From the cell containing the given text, extract its center point as (X, Y) coordinate. 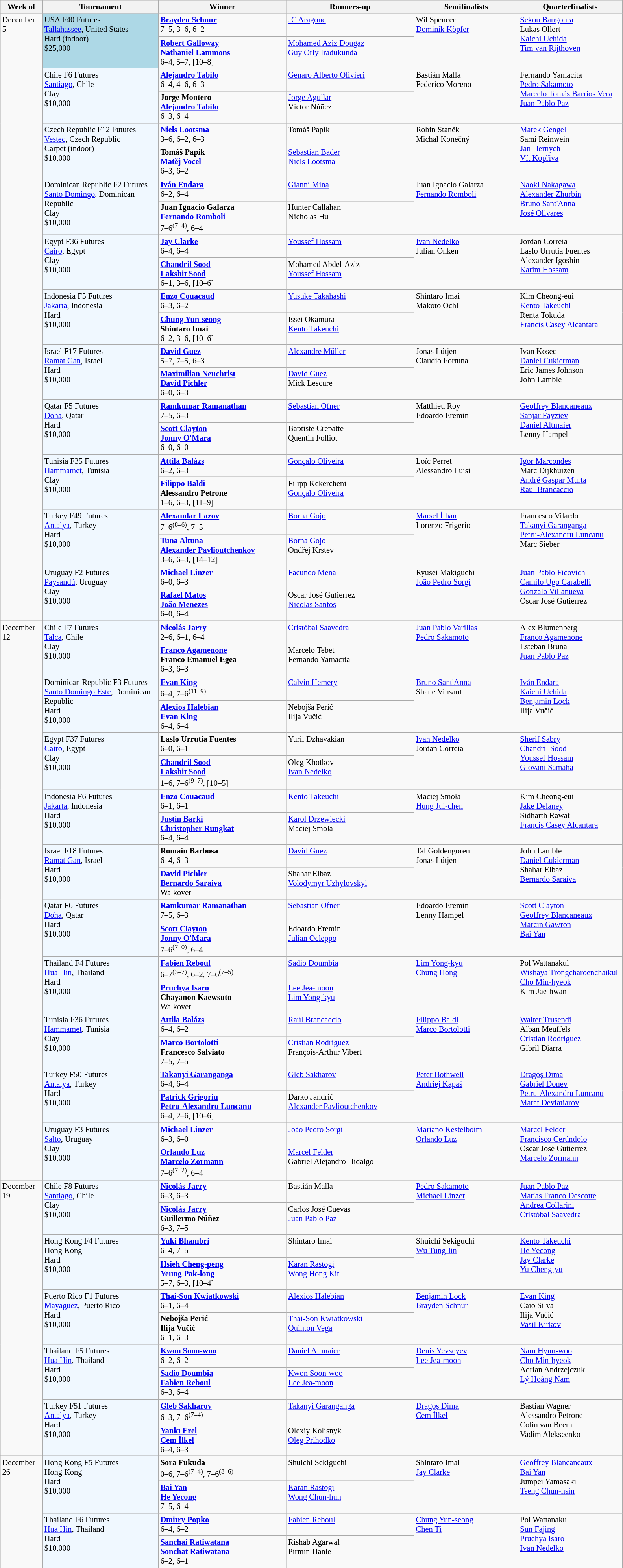
Bastián Malla Federico Moreno (466, 95)
Jordan Correia Laslo Urrutia Fuentes Alexander Igoshin Karim Hossam (571, 262)
Facundo Mena (350, 578)
Sadio Doumbia (350, 968)
Dragoș Dima Cem İlkel (466, 1427)
Ryusei Makiguchi João Pedro Sorgi (466, 594)
Alexandre Müller (350, 356)
December 5 (21, 317)
Jorge Aguilar Víctor Núñez (350, 107)
Turkey F49 FuturesAntalya, Turkey Hard $10,000 (101, 538)
Takanyi Garanganga (350, 1412)
December 12 (21, 900)
Takanyi Garanganga 6–4, 6–4 (223, 1079)
Wil Spencer Dominik Köpfer (466, 41)
Marcel Felder Francisco Cerúndolo Oscar José Gutierrez Marcelo Zormann (571, 1151)
Carlos José Cuevas Juan Pablo Paz (350, 1218)
Walter Trusendi Alban Meuffels Cristian Rodríguez Gibril Diarra (571, 1040)
Michael Linzer 6–3, 6–0 (223, 1134)
Rishab Agarwal Pirmin Hänle (350, 1552)
Attila Balázs 6–4, 6–2 (223, 1024)
Shuichi Sekiguchi (350, 1468)
Marco Bortolotti Francesco Salviato 7–5, 7–5 (223, 1052)
Raúl Brancaccio (350, 1024)
Peter Bothwell Andriej Kapaś (466, 1095)
Gonçalo Oliveira (350, 466)
Yuki Bhambri 6–4, 7–5 (223, 1246)
Dominican Republic F3 FuturesSanto Domingo Este, Dominican Republic Hard $10,000 (101, 704)
Thailand F4 FuturesHua Hin, Thailand Hard $10,000 (101, 985)
Ivan Nedelko Julian Onken (466, 262)
Nebojša Perić Ilija Vučić 6–1, 6–3 (223, 1328)
Thailand F6 FuturesHua Hin, Thailand Hard $10,000 (101, 1540)
Jay Clarke 6–4, 6–4 (223, 246)
Tuna Altuna Alexander Pavlioutchenkov 3–6, 6–3, [14–12] (223, 550)
Nam Hyun-woo Cho Min-hyeok Adrian Andrzejczuk Lý Hoàng Nam (571, 1372)
Borna Gojo (350, 521)
Juan Ignacio Galarza Fernando Romboli 7–6(7–4), 6–4 (223, 218)
Shintaro Imai (350, 1246)
Olexiy Kolisnyk Oleg Prihodko (350, 1440)
Fernando Yamacita Pedro Sakamoto Marcelo Tomás Barrios Vera Juan Pablo Paz (571, 95)
Yurii Dzhavakian (350, 744)
Chile F7 FuturesTalca, Chile Clay $10,000 (101, 648)
Baptiste Crepatte Quentin Folliot (350, 438)
Kento Takeuchi (350, 801)
Sekou Bangoura Lukas Ollert Kaichi Uchida Tim van Rijthoven (571, 41)
Evan King 6–4, 7–6(11–9) (223, 688)
Nicolás Jarry 2–6, 6–1, 6–4 (223, 632)
Winner (223, 7)
Pol Wattanakul Wishaya Trongcharoenchaikul Cho Min-hyeok Kim Jae-hwan (571, 985)
Juan Ignacio Galarza Fernando Romboli (466, 206)
Scott Clayton Jonny O'Mara 6–0, 6–0 (223, 438)
Tomáš Papík (350, 135)
Israel F17 FuturesRamat Gan, Israel Hard $10,000 (101, 372)
Chile F8 FuturesSantiago, Chile Clay $10,000 (101, 1207)
Semifinalists (466, 7)
Fabien Reboul (350, 1524)
Youssef Hossam (350, 246)
Bruno Sant'Anna Shane Vinsant (466, 704)
Francesco Vilardo Takanyi Garanganga Petru-Alexandru Luncanu Marc Sieber (571, 538)
Juan Pablo Paz Matías Franco Descotte Andrea Collarini Cristóbal Saavedra (571, 1207)
Alejandro Tabilo 6–4, 4–6, 6–3 (223, 80)
Naoki Nakagawa Alexander Zhurbin Bruno Sant'Anna José Olivares (571, 206)
Alexandar Lazov 7–6(8–6), 7–5 (223, 521)
João Pedro Sorgi (350, 1134)
December 26 (21, 1512)
Iván Endara Kaichi Uchida Benjamin Lock Ilija Vučić (571, 704)
Filippo Baldi Alessandro Petrone 1–6, 6–3, [11–9] (223, 493)
David Pichler Bernardo Saraiva Walkover (223, 883)
JC Aragone (350, 25)
Calvin Hemery (350, 688)
Gleb Sakharov 6–3, 7–6(7–4) (223, 1412)
Genaro Alberto Olivieri (350, 80)
Daniel Altmaier (350, 1356)
Quarterfinalists (571, 7)
Justin Barki Christopher Rungkat 6–4, 6–4 (223, 828)
Matthieu Roy Edoardo Eremin (466, 427)
Week of (21, 7)
Cristóbal Saavedra (350, 632)
Robin Staněk Michal Konečný (466, 150)
Turkey F50 FuturesAntalya, Turkey Hard $10,000 (101, 1095)
Kento Takeuchi He Yecong Jay Clarke Yu Cheng-yu (571, 1262)
Juan Pablo Varillas Pedro Sakamoto (466, 648)
Indonesia F6 FuturesJakarta, Indonesia Hard $10,000 (101, 817)
Iván Endara 6–2, 6–4 (223, 189)
Czech Republic F12 FuturesVestec, Czech Republic Carpet (indoor) $10,000 (101, 150)
Nicolás Jarry 6–3, 6–3 (223, 1191)
Alexios Halebian (350, 1301)
Maciej Smoła Hung Jui-chen (466, 817)
Turkey F51 FuturesAntalya, Turkey Hard $10,000 (101, 1427)
Thai-Son Kwiatkowski 6–1, 6–4 (223, 1301)
Geoffrey Blancaneaux Bai Yan Jumpei Yamasaki Tseng Chun-hsin (571, 1484)
Kim Cheong-eui Kento Takeuchi Renta Tokuda Francis Casey Alcantara (571, 317)
Uruguay F2 FuturesPaysandú, Uruguay Clay $10,000 (101, 594)
Tal Goldengoren Jonas Lütjen (466, 872)
Filipp Kekercheni Gonçalo Oliveira (350, 493)
Pol Wattanakul Sun Fajing Pruchya Isaro Ivan Nedelko (571, 1540)
Hong Kong F4 FuturesHong Kong Hard $10,000 (101, 1262)
Benjamin Lock Brayden Schnur (466, 1316)
Juan Pablo Ficovich Camilo Ugo Carabelli Gonzalo Villanueva Oscar José Gutierrez (571, 594)
Qatar F5 FuturesDoha, Qatar Hard $10,000 (101, 427)
Mohamed Aziz Dougaz Guy Orly Iradukunda (350, 52)
Marsel İlhan Lorenzo Frigerio (466, 538)
Darko Jandrić Alexander Pavlioutchenkov (350, 1107)
Fabien Reboul 6–7(3–7), 6–2, 7–6(7–5) (223, 968)
Ivan Kosec Daniel Cukierman Eric James Johnson John Lamble (571, 372)
Runners-up (350, 7)
Yusuke Takahashi (350, 301)
David Guez 5–7, 7–5, 6–3 (223, 356)
Dmitry Popko 6–4, 6–2 (223, 1524)
Sanchai Ratiwatana Sonchat Ratiwatana 6–2, 6–1 (223, 1552)
Lim Yong-kyu Chung Hong (466, 985)
Shintaro Imai Jay Clarke (466, 1484)
Egypt F37 FuturesCairo, Egypt Clay $10,000 (101, 761)
Dominican Republic F2 FuturesSanto Domingo, Dominican Republic Clay $10,000 (101, 206)
Shuichi Sekiguchi Wu Tung-lin (466, 1262)
Tournament (101, 7)
Shahar Elbaz Volodymyr Uzhylovskyi (350, 883)
John Lamble Daniel Cukierman Shahar Elbaz Bernardo Saraiva (571, 872)
Jorge Montero Alejandro Tabilo 6–3, 6–4 (223, 107)
Pruchya Isaro Chayanon Kaewsuto Walkover (223, 997)
Chandril Sood Lakshit Sood 1–6, 7–6(9–7), [10–5] (223, 772)
Scott Clayton Geoffrey Blancaneaux Marcin Gawron Bai Yan (571, 927)
Ivan Nedelko Jordan Correia (466, 761)
Qatar F6 FuturesDoha, Qatar Hard $10,000 (101, 927)
Patrick Grigoriu Petru-Alexandru Luncanu 6–4, 2–6, [10–6] (223, 1107)
Geoffrey Blancaneaux Sanjar Fayziev Daniel Altmaier Lenny Hampel (571, 427)
USA F40 FuturesTallahassee, United States Hard (indoor) $25,000 (101, 41)
Laslo Urrutia Fuentes 6–0, 6–1 (223, 744)
Thailand F5 FuturesHua Hin, Thailand Hard $10,000 (101, 1372)
Enzo Couacaud 6–1, 6–1 (223, 801)
Igor Marcondes Marc Dijkhuizen André Gaspar Murta Raúl Brancaccio (571, 482)
Cristian Rodríguez François-Arthur Vibert (350, 1052)
Marcel Felder Gabriel Alejandro Hidalgo (350, 1163)
Filippo Baldi Marco Bortolotti (466, 1040)
Enzo Couacaud 6–3, 6–2 (223, 301)
Denis Yevseyev Lee Jea-moon (466, 1372)
Karol Drzewiecki Maciej Smoła (350, 828)
Attila Balázs 6–2, 6–3 (223, 466)
Tunisia F36 FuturesHammamet, Tunisia Clay $10,000 (101, 1040)
Yankı Erel Cem İlkel 6–4, 6–3 (223, 1440)
David Guez (350, 856)
Karan Rastogi Wong Chun-hun (350, 1497)
Alex Blumenberg Franco Agamenone Esteban Bruna Juan Pablo Paz (571, 648)
Israel F18 FuturesRamat Gan, Israel Hard $10,000 (101, 872)
Rafael Matos João Menezes 6–0, 6–4 (223, 605)
Sadio Doumbia Fabien Reboul 6–3, 6–4 (223, 1383)
Indonesia F5 FuturesJakarta, Indonesia Hard $10,000 (101, 317)
David Guez Mick Lescure (350, 383)
Egypt F36 FuturesCairo, Egypt Clay $10,000 (101, 262)
Kim Cheong-eui Jake Delaney Sidharth Rawat Francis Casey Alcantara (571, 817)
Hsieh Cheng-peng Yeung Pak-long 5–7, 6–3, [10–4] (223, 1274)
Alexios Halebian Evan King 6–4, 6–4 (223, 716)
Romain Barbosa 6–4, 6–3 (223, 856)
Pedro Sakamoto Michael Linzer (466, 1207)
Marek Gengel Sami Reinwein Jan Hernych Vít Kopřiva (571, 150)
Chung Yun-seong Shintaro Imai 6–2, 3–6, [10–6] (223, 329)
Dragoș Dima Gabriel Donev Petru-Alexandru Luncanu Marat Deviatiarov (571, 1095)
Uruguay F3 FuturesSalto, Uruguay Clay $10,000 (101, 1151)
Mohamed Abdel-Aziz Youssef Hossam (350, 274)
Shintaro Imai Makoto Ochi (466, 317)
Issei Okamura Kento Takeuchi (350, 329)
Evan King Caio Silva Ilija Vučić Vasil Kirkov (571, 1316)
Nebojša Perić Ilija Vučić (350, 716)
Loïc Perret Alessandro Luisi (466, 482)
Hong Kong F5 FuturesHong Kong Hard $10,000 (101, 1484)
Nicolás Jarry Guillermo Núñez 6–3, 7–5 (223, 1218)
Jonas Lütjen Claudio Fortuna (466, 372)
Robert Galloway Nathaniel Lammons 6–4, 5–7, [10–8] (223, 52)
Edoardo Eremin Julian Ocleppo (350, 939)
Tomáš Papík Matěj Vocel 6–3, 6–2 (223, 162)
Borna Gojo Ondřej Krstev (350, 550)
Hunter Callahan Nicholas Hu (350, 218)
Franco Agamenone Franco Emanuel Egea 6–3, 6–3 (223, 660)
Marcelo Tebet Fernando Yamacita (350, 660)
Chung Yun-seong Chen Ti (466, 1540)
Gianni Mina (350, 189)
Kwon Soon-woo 6–2, 6–2 (223, 1356)
Sherif Sabry Chandril Sood Youssef Hossam Giovani Samaha (571, 761)
Kwon Soon-woo Lee Jea-moon (350, 1383)
Chile F6 FuturesSantiago, Chile Clay $10,000 (101, 95)
Maximilian Neuchrist David Pichler 6–0, 6–3 (223, 383)
Bai Yan He Yecong 7–5, 6–4 (223, 1497)
Lee Jea-moon Lim Yong-kyu (350, 997)
Oleg Khotkov Ivan Nedelko (350, 772)
Karan Rastogi Wong Hong Kit (350, 1274)
Niels Lootsma 3–6, 6–2, 6–3 (223, 135)
Sebastian Bader Niels Lootsma (350, 162)
Edoardo Eremin Lenny Hampel (466, 927)
Bastian Wagner Alessandro Petrone Colin van Beem Vadim Alekseenko (571, 1427)
Chandril Sood Lakshit Sood 6–1, 3–6, [10–6] (223, 274)
Bastián Malla (350, 1191)
Gleb Sakharov (350, 1079)
Sora Fukuda 0–6, 7–6(7–4), 7–6(8–6) (223, 1468)
Brayden Schnur 7–5, 3–6, 6–2 (223, 25)
Orlando Luz Marcelo Zormann 7–6(7–2), 6–4 (223, 1163)
Michael Linzer 6–0, 6–3 (223, 578)
Thai-Son Kwiatkowski Quinton Vega (350, 1328)
December 19 (21, 1318)
Scott Clayton Jonny O'Mara 7–6(7–0), 6–4 (223, 939)
Mariano Kestelboim Orlando Luz (466, 1151)
Tunisia F35 FuturesHammamet, Tunisia Clay $10,000 (101, 482)
Puerto Rico F1 FuturesMayagüez, Puerto Rico Hard $10,000 (101, 1316)
Oscar José Gutierrez Nicolas Santos (350, 605)
